Search for the cell housing the specified text and yield its [X, Y] center coordinate. 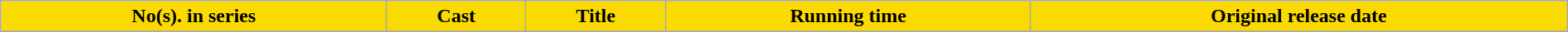
Title [595, 16]
Running time [848, 16]
No(s). in series [194, 16]
Cast [457, 16]
Original release date [1299, 16]
